Output the [x, y] coordinate of the center of the cell containing the given text.  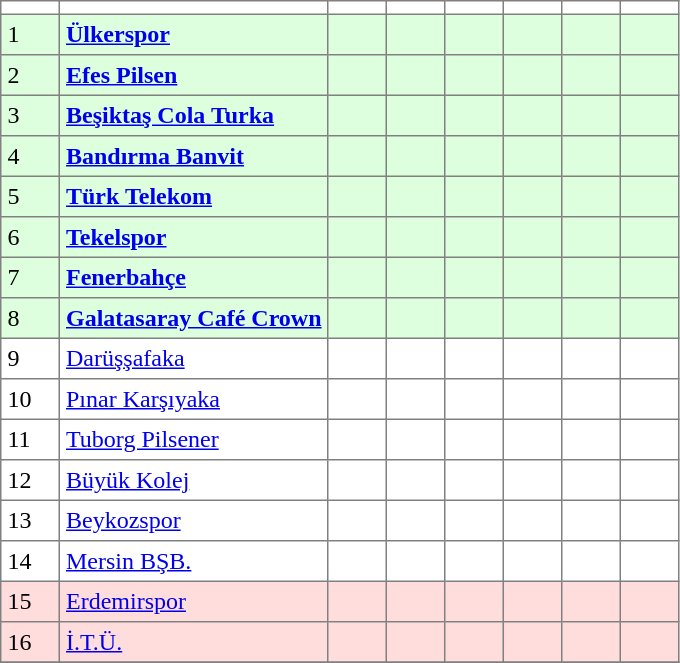
Beykozspor [194, 520]
3 [30, 115]
10 [30, 399]
Tuborg Pilsener [194, 439]
Türk Telekom [194, 196]
Fenerbahçe [194, 277]
4 [30, 156]
1 [30, 34]
14 [30, 561]
5 [30, 196]
8 [30, 318]
9 [30, 358]
Erdemirspor [194, 601]
Efes Pilsen [194, 75]
11 [30, 439]
Büyük Kolej [194, 480]
16 [30, 642]
15 [30, 601]
Tekelspor [194, 237]
12 [30, 480]
6 [30, 237]
Darüşşafaka [194, 358]
2 [30, 75]
İ.T.Ü. [194, 642]
Mersin BŞB. [194, 561]
Bandırma Banvit [194, 156]
Pınar Karşıyaka [194, 399]
13 [30, 520]
Galatasaray Café Crown [194, 318]
7 [30, 277]
Beşiktaş Cola Turka [194, 115]
Ülkerspor [194, 34]
